Determine the [X, Y] coordinate at the center of the cell enclosing the given text.  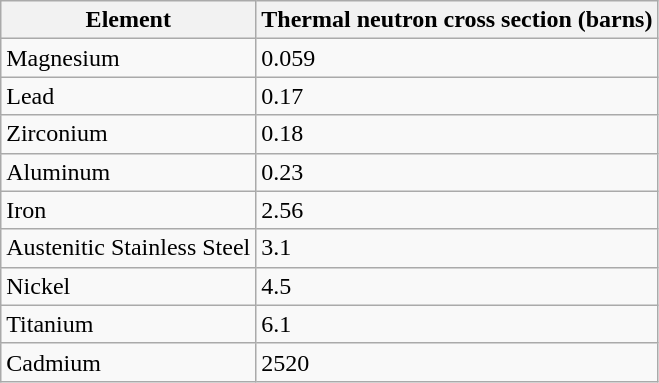
Nickel [128, 286]
0.18 [457, 134]
Cadmium [128, 362]
Austenitic Stainless Steel [128, 248]
Zirconium [128, 134]
Element [128, 20]
0.059 [457, 58]
6.1 [457, 324]
Iron [128, 210]
Thermal neutron cross section (barns) [457, 20]
3.1 [457, 248]
Titanium [128, 324]
Aluminum [128, 172]
4.5 [457, 286]
Lead [128, 96]
0.23 [457, 172]
Magnesium [128, 58]
0.17 [457, 96]
2.56 [457, 210]
2520 [457, 362]
